Identify which cell holds the provided text, then report its [x, y] central coordinate. 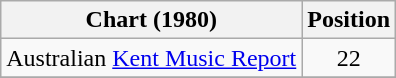
Australian Kent Music Report [152, 58]
Chart (1980) [152, 20]
Position [349, 20]
22 [349, 58]
